Pinpoint the cell where the given text exists, returning its [x, y] midpoint coordinate. 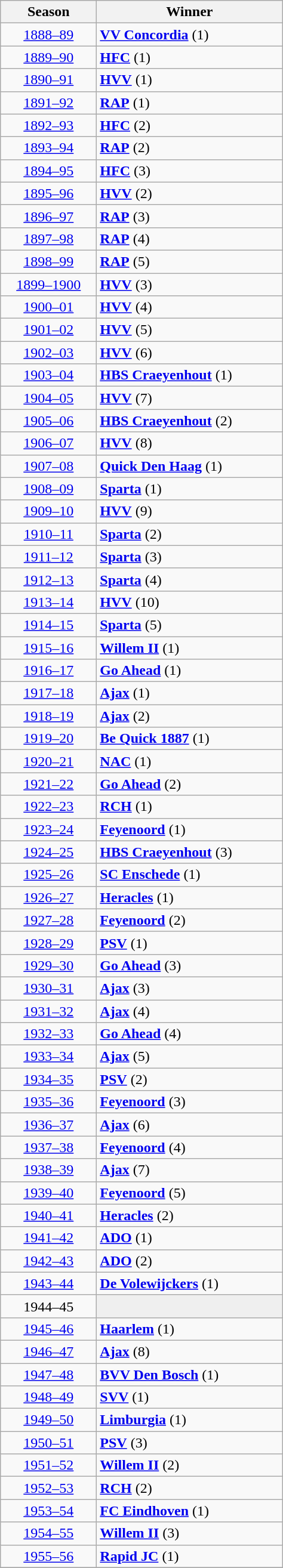
1911–12 [49, 557]
1931–32 [49, 1011]
SVV (1) [190, 1397]
Go Ahead (3) [190, 965]
PSV (1) [190, 943]
FC Eindhoven (1) [190, 1511]
Willem II (1) [190, 647]
Ajax (7) [190, 1170]
1925–26 [49, 875]
Ajax (2) [190, 716]
Feyenoord (5) [190, 1193]
1942–43 [49, 1261]
1955–56 [49, 1556]
1934–35 [49, 1079]
1901–02 [49, 330]
1924–25 [49, 852]
RAP (5) [190, 261]
Go Ahead (1) [190, 671]
1906–07 [49, 443]
Limburgia (1) [190, 1420]
PSV (2) [190, 1079]
1908–09 [49, 489]
HBS Craeyenhout (3) [190, 852]
Rapid JC (1) [190, 1556]
Heracles (1) [190, 897]
1938–39 [49, 1170]
1940–41 [49, 1215]
HVV (6) [190, 353]
HFC (2) [190, 125]
1912–13 [49, 579]
Winner [190, 12]
1932–33 [49, 1034]
1947–48 [49, 1374]
1951–52 [49, 1465]
HVV (2) [190, 193]
1929–30 [49, 965]
1927–28 [49, 920]
1916–17 [49, 671]
ADO (1) [190, 1238]
HVV (4) [190, 307]
Quick Den Haag (1) [190, 466]
PSV (3) [190, 1443]
1915–16 [49, 647]
1921–22 [49, 784]
1952–53 [49, 1488]
Feyenoord (2) [190, 920]
1900–01 [49, 307]
Feyenoord (3) [190, 1102]
1905–06 [49, 421]
1897–98 [49, 239]
1923–24 [49, 829]
RAP (3) [190, 216]
BVV Den Bosch (1) [190, 1374]
1895–96 [49, 193]
HVV (10) [190, 602]
De Volewijckers (1) [190, 1283]
1922–23 [49, 807]
Sparta (2) [190, 534]
1909–10 [49, 511]
HBS Craeyenhout (2) [190, 421]
1944–45 [49, 1306]
1902–03 [49, 353]
1943–44 [49, 1283]
1917–18 [49, 693]
Sparta (4) [190, 579]
VV Concordia (1) [190, 35]
HVV (9) [190, 511]
1950–51 [49, 1443]
Season [49, 12]
Ajax (8) [190, 1351]
1935–36 [49, 1102]
HFC (3) [190, 171]
Heracles (2) [190, 1215]
Ajax (6) [190, 1125]
Feyenoord (4) [190, 1147]
Ajax (5) [190, 1057]
Willem II (2) [190, 1465]
Willem II (3) [190, 1533]
RCH (2) [190, 1488]
1946–47 [49, 1351]
HVV (3) [190, 285]
1937–38 [49, 1147]
1919–20 [49, 739]
Sparta (3) [190, 557]
1953–54 [49, 1511]
Ajax (4) [190, 1011]
HFC (1) [190, 57]
1918–19 [49, 716]
1936–37 [49, 1125]
Sparta (1) [190, 489]
1907–08 [49, 466]
1890–91 [49, 80]
1894–95 [49, 171]
1903–04 [49, 375]
1928–29 [49, 943]
HVV (5) [190, 330]
1920–21 [49, 761]
1926–27 [49, 897]
1893–94 [49, 148]
1904–05 [49, 398]
Haarlem (1) [190, 1329]
1954–55 [49, 1533]
1913–14 [49, 602]
1939–40 [49, 1193]
1914–15 [49, 625]
HVV (7) [190, 398]
1889–90 [49, 57]
Be Quick 1887 (1) [190, 739]
SC Enschede (1) [190, 875]
RAP (4) [190, 239]
1892–93 [49, 125]
NAC (1) [190, 761]
1933–34 [49, 1057]
1910–11 [49, 534]
1888–89 [49, 35]
RAP (1) [190, 103]
1899–1900 [49, 285]
1891–92 [49, 103]
1948–49 [49, 1397]
RCH (1) [190, 807]
1945–46 [49, 1329]
1896–97 [49, 216]
RAP (2) [190, 148]
HVV (8) [190, 443]
1930–31 [49, 988]
HVV (1) [190, 80]
1941–42 [49, 1238]
ADO (2) [190, 1261]
Ajax (1) [190, 693]
Sparta (5) [190, 625]
Go Ahead (4) [190, 1034]
Go Ahead (2) [190, 784]
Ajax (3) [190, 988]
1898–99 [49, 261]
1949–50 [49, 1420]
Feyenoord (1) [190, 829]
HBS Craeyenhout (1) [190, 375]
